Pinpoint the cell where the given text exists, returning its (x, y) midpoint coordinate. 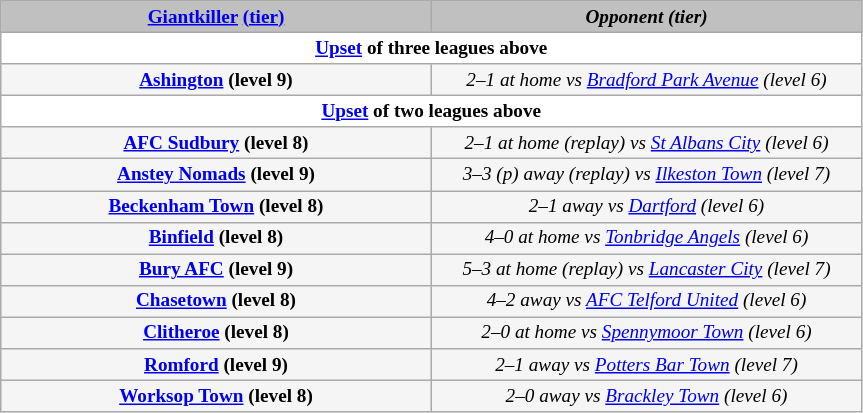
Clitheroe (level 8) (216, 333)
Chasetown (level 8) (216, 301)
Romford (level 9) (216, 365)
2–1 at home vs Bradford Park Avenue (level 6) (646, 80)
2–0 at home vs Spennymoor Town (level 6) (646, 333)
2–0 away vs Brackley Town (level 6) (646, 396)
Binfield (level 8) (216, 238)
Bury AFC (level 9) (216, 270)
2–1 at home (replay) vs St Albans City (level 6) (646, 143)
AFC Sudbury (level 8) (216, 143)
Ashington (level 9) (216, 80)
Opponent (tier) (646, 17)
2–1 away vs Potters Bar Town (level 7) (646, 365)
5–3 at home (replay) vs Lancaster City (level 7) (646, 270)
Worksop Town (level 8) (216, 396)
4–2 away vs AFC Telford United (level 6) (646, 301)
Beckenham Town (level 8) (216, 206)
Giantkiller (tier) (216, 17)
4–0 at home vs Tonbridge Angels (level 6) (646, 238)
Anstey Nomads (level 9) (216, 175)
2–1 away vs Dartford (level 6) (646, 206)
3–3 (p) away (replay) vs Ilkeston Town (level 7) (646, 175)
Upset of three leagues above (432, 48)
Upset of two leagues above (432, 111)
